Provide the [X, Y] coordinate of the cell's center where the given text is located.  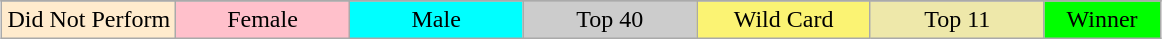
Male [436, 20]
Female [263, 20]
Winner [1102, 20]
Top 11 [957, 20]
Wild Card [784, 20]
Did Not Perform [89, 20]
Top 40 [610, 20]
